Identify which cell holds the provided text, then report its (X, Y) central coordinate. 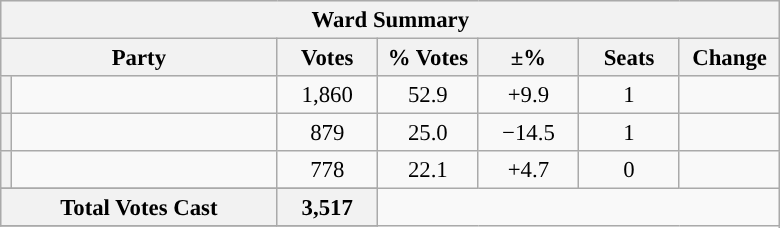
52.9 (428, 95)
Seats (630, 58)
0 (630, 170)
Change (730, 58)
22.1 (428, 170)
+9.9 (528, 95)
25.0 (428, 133)
+4.7 (528, 170)
Votes (328, 58)
Ward Summary (390, 20)
778 (328, 170)
3,517 (328, 208)
−14.5 (528, 133)
% Votes (428, 58)
Total Votes Cast (139, 208)
Party (139, 58)
±% (528, 58)
879 (328, 133)
1,860 (328, 95)
